For the text-containing cell, return its midpoint in [x, y] coordinate format. 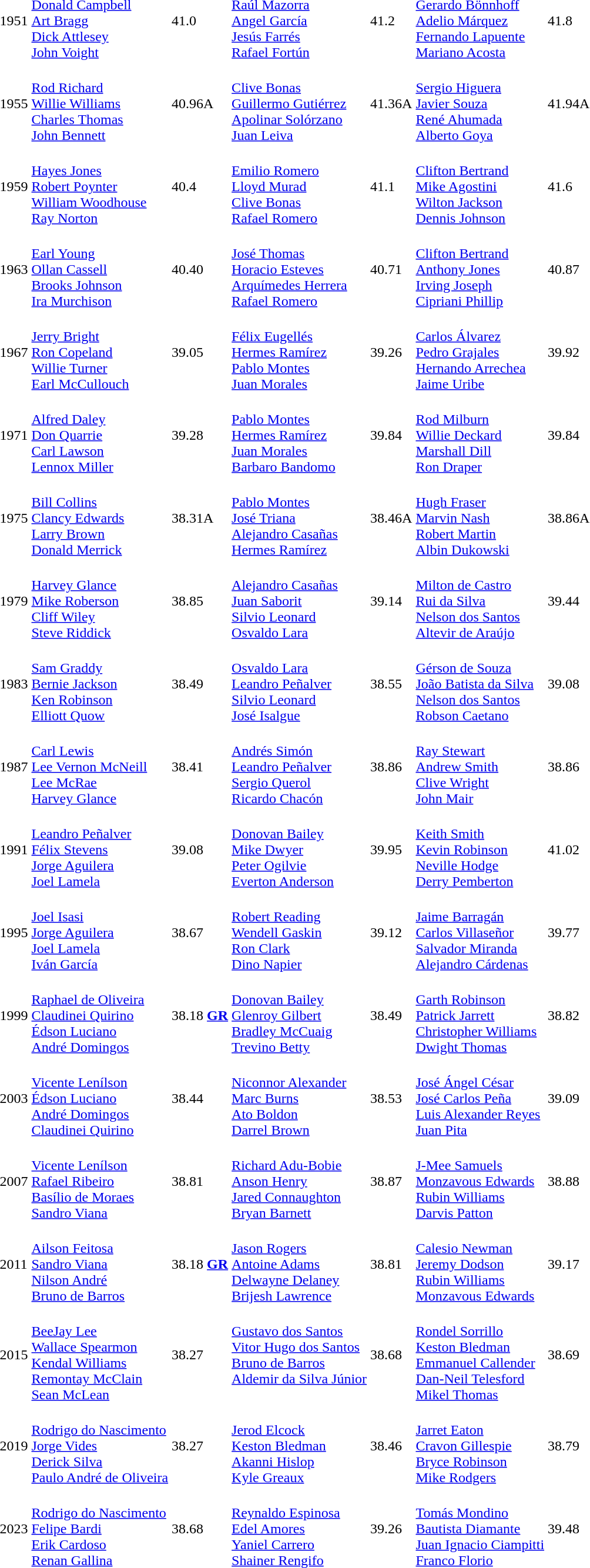
41.36A [391, 103]
38.41 [200, 767]
Donovan BaileyGlenroy GilbertBradley McCuaigTrevino Betty [300, 1015]
Harvey GlanceMike RobersonCliff WileySteve Riddick [100, 601]
Pablo MontesJosé TrianaAlejandro CasañasHermes Ramírez [300, 518]
Ray StewartAndrew SmithClive WrightJohn Mair [480, 767]
Rod RichardWillie WilliamsCharles ThomasJohn Bennett [100, 103]
Milton de CastroRui da SilvaNelson dos SantosAltevir de Araújo [480, 601]
38.31A [200, 518]
Jaime BarragánCarlos VillaseñorSalvador MirandaAlejandro Cárdenas [480, 932]
Clifton BertrandAnthony JonesIrving JosephCipriani Phillip [480, 269]
Vicente LenílsonRafael RibeiroBasílio de MoraesSandro Viana [100, 1181]
Donovan BaileyMike DwyerPeter OgilvieEverton Anderson [300, 850]
Keith SmithKevin RobinsonNeville HodgeDerry Pemberton [480, 850]
38.87 [391, 1181]
38.55 [391, 684]
40.40 [200, 269]
39.05 [200, 352]
40.4 [200, 186]
Jarret EatonCravon GillespieBryce RobinsonMike Rodgers [480, 1446]
Rod MilburnWillie DeckardMarshall DillRon Draper [480, 435]
Sam GraddyBernie JacksonKen RobinsonElliott Quow [100, 684]
Rodrigo do NascimentoJorge VidesDerick SilvaPaulo André de Oliveira [100, 1446]
Carl LewisLee Vernon McNeillLee McRaeHarvey Glance [100, 767]
Robert ReadingWendell GaskinRon ClarkDino Napier [300, 932]
Earl YoungOllan CassellBrooks JohnsonIra Murchison [100, 269]
J-Mee SamuelsMonzavous EdwardsRubin WilliamsDarvis Patton [480, 1181]
José ThomasHoracio EstevesArquímedes HerreraRafael Romero [300, 269]
Vicente LenílsonÉdson LucianoAndré DomingosClaudinei Quirino [100, 1098]
José Ángel CésarJosé Carlos PeñaLuis Alexander ReyesJuan Pita [480, 1098]
38.68 [391, 1355]
Jerod ElcockKeston BledmanAkanni HislopKyle Greaux [300, 1446]
38.67 [200, 932]
Bill CollinsClancy EdwardsLarry BrownDonald Merrick [100, 518]
39.08 [200, 850]
Andrés SimónLeandro PeñalverSergio QuerolRicardo Chacón [300, 767]
Niconnor AlexanderMarc BurnsAto BoldonDarrel Brown [300, 1098]
Jason RogersAntoine AdamsDelwayne DelaneyBrijesh Lawrence [300, 1264]
39.12 [391, 932]
40.71 [391, 269]
38.46A [391, 518]
Hugh FraserMarvin NashRobert MartinAlbin Dukowski [480, 518]
38.85 [200, 601]
Rondel Sorrillo Keston Bledman Emmanuel CallenderDan-Neil Telesford Mikel Thomas [480, 1355]
38.44 [200, 1098]
Joel IsasiJorge AguileraJoel LamelaIván García [100, 932]
40.96A [200, 103]
Hayes JonesRobert PoynterWilliam WoodhouseRay Norton [100, 186]
Gérson de SouzaJoão Batista da SilvaNelson dos SantosRobson Caetano [480, 684]
Jerry BrightRon CopelandWillie TurnerEarl McCullouch [100, 352]
Emilio RomeroLloyd MuradClive BonasRafael Romero [300, 186]
Clifton BertrandMike AgostiniWilton JacksonDennis Johnson [480, 186]
39.28 [200, 435]
Alejandro CasañasJuan SaboritSilvio LeonardOsvaldo Lara [300, 601]
Clive BonasGuillermo GutiérrezApolinar SolórzanoJuan Leiva [300, 103]
38.46 [391, 1446]
Sergio HigueraJavier SouzaRené AhumadaAlberto Goya [480, 103]
39.26 [391, 352]
Alfred DaleyDon QuarrieCarl LawsonLennox Miller [100, 435]
Pablo MontesHermes RamírezJuan MoralesBarbaro Bandomo [300, 435]
Félix EugellésHermes RamírezPablo MontesJuan Morales [300, 352]
39.95 [391, 850]
Calesio NewmanJeremy DodsonRubin WilliamsMonzavous Edwards [480, 1264]
38.86 [391, 767]
Garth RobinsonPatrick JarrettChristopher WilliamsDwight Thomas [480, 1015]
38.53 [391, 1098]
Ailson FeitosaSandro VianaNilson AndréBruno de Barros [100, 1264]
Raphael de OliveiraClaudinei QuirinoÉdson LucianoAndré Domingos [100, 1015]
Richard Adu-BobieAnson HenryJared ConnaughtonBryan Barnett [300, 1181]
BeeJay Lee Wallace Spearmon Kendal Williams Remontay McClain Sean McLean [100, 1355]
Osvaldo LaraLeandro PeñalverSilvio LeonardJosé Isalgue [300, 684]
41.1 [391, 186]
39.84 [391, 435]
Leandro PeñalverFélix StevensJorge AguileraJoel Lamela [100, 850]
Carlos ÁlvarezPedro GrajalesHernando ArrecheaJaime Uribe [480, 352]
39.14 [391, 601]
Gustavo dos Santos Vitor Hugo dos Santos Bruno de Barros Aldemir da Silva Júnior [300, 1355]
